Return [x, y] of the center of cell containing provided text 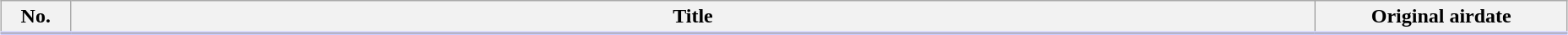
Title [693, 17]
Original airdate [1441, 17]
No. [35, 17]
